For the text-containing cell, return its midpoint in [x, y] coordinate format. 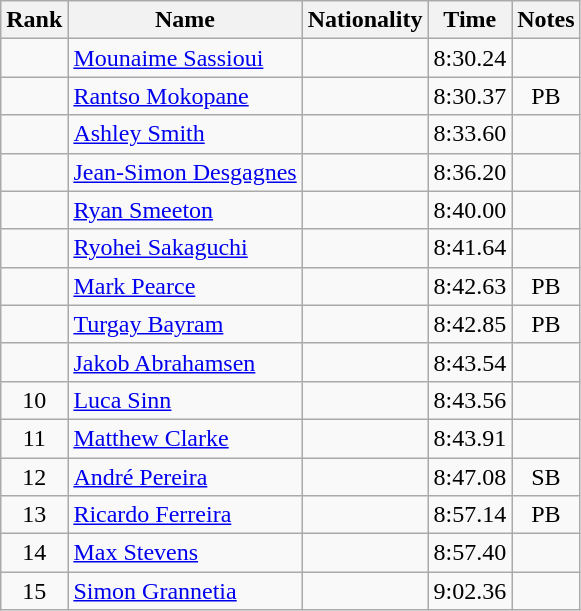
Notes [546, 20]
Rantso Mokopane [185, 96]
Matthew Clarke [185, 438]
8:40.00 [470, 210]
8:30.24 [470, 58]
8:57.14 [470, 515]
Simon Grannetia [185, 591]
13 [34, 515]
Jakob Abrahamsen [185, 362]
Mark Pearce [185, 286]
Turgay Bayram [185, 324]
8:42.63 [470, 286]
Ryohei Sakaguchi [185, 248]
Jean-Simon Desgagnes [185, 172]
10 [34, 400]
Ricardo Ferreira [185, 515]
8:30.37 [470, 96]
8:43.56 [470, 400]
Mounaime Sassioui [185, 58]
8:57.40 [470, 553]
9:02.36 [470, 591]
Nationality [365, 20]
14 [34, 553]
Time [470, 20]
Max Stevens [185, 553]
8:47.08 [470, 477]
André Pereira [185, 477]
8:43.54 [470, 362]
12 [34, 477]
8:33.60 [470, 134]
Luca Sinn [185, 400]
Ryan Smeeton [185, 210]
Name [185, 20]
15 [34, 591]
Rank [34, 20]
11 [34, 438]
8:43.91 [470, 438]
8:36.20 [470, 172]
Ashley Smith [185, 134]
8:42.85 [470, 324]
8:41.64 [470, 248]
SB [546, 477]
